Determine the [x, y] coordinate at the center of the cell enclosing the given text.  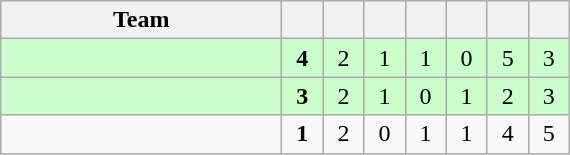
Team [142, 20]
